Provide the (X, Y) coordinate of the cell's center where the given text is located.  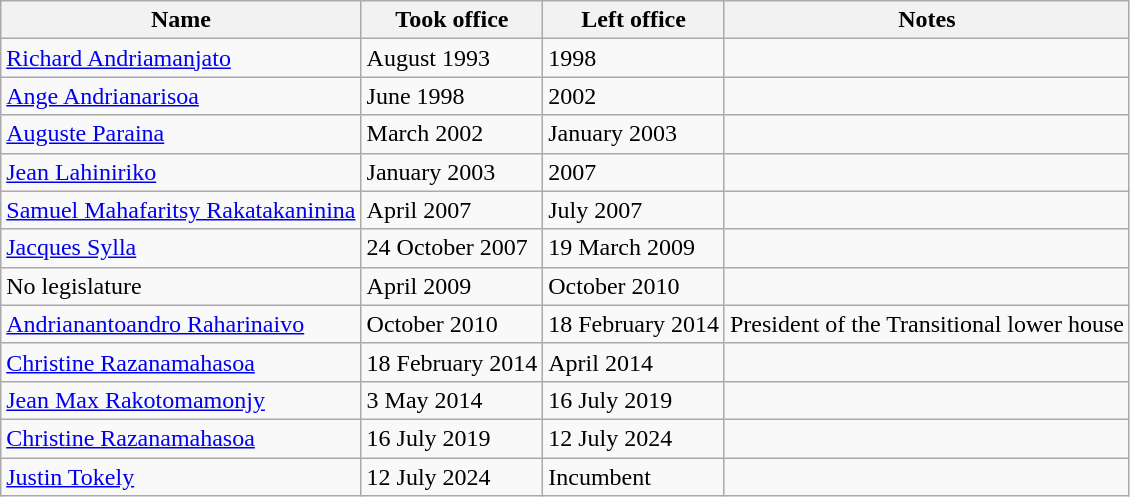
3 May 2014 (452, 400)
June 1998 (452, 96)
August 1993 (452, 58)
Incumbent (634, 477)
19 March 2009 (634, 248)
March 2002 (452, 134)
Jean Lahiniriko (181, 172)
President of the Transitional lower house (926, 324)
1998 (634, 58)
Took office (452, 20)
Andrianantoandro Raharinaivo (181, 324)
Samuel Mahafaritsy Rakatakaninina (181, 210)
Jacques Sylla (181, 248)
Jean Max Rakotomamonjy (181, 400)
July 2007 (634, 210)
24 October 2007 (452, 248)
2002 (634, 96)
April 2014 (634, 362)
April 2009 (452, 286)
April 2007 (452, 210)
Justin Tokely (181, 477)
2007 (634, 172)
Auguste Paraina (181, 134)
Notes (926, 20)
No legislature (181, 286)
Ange Andrianarisoa (181, 96)
Left office (634, 20)
Richard Andriamanjato (181, 58)
Name (181, 20)
